Return [X, Y] of the center of cell containing provided text 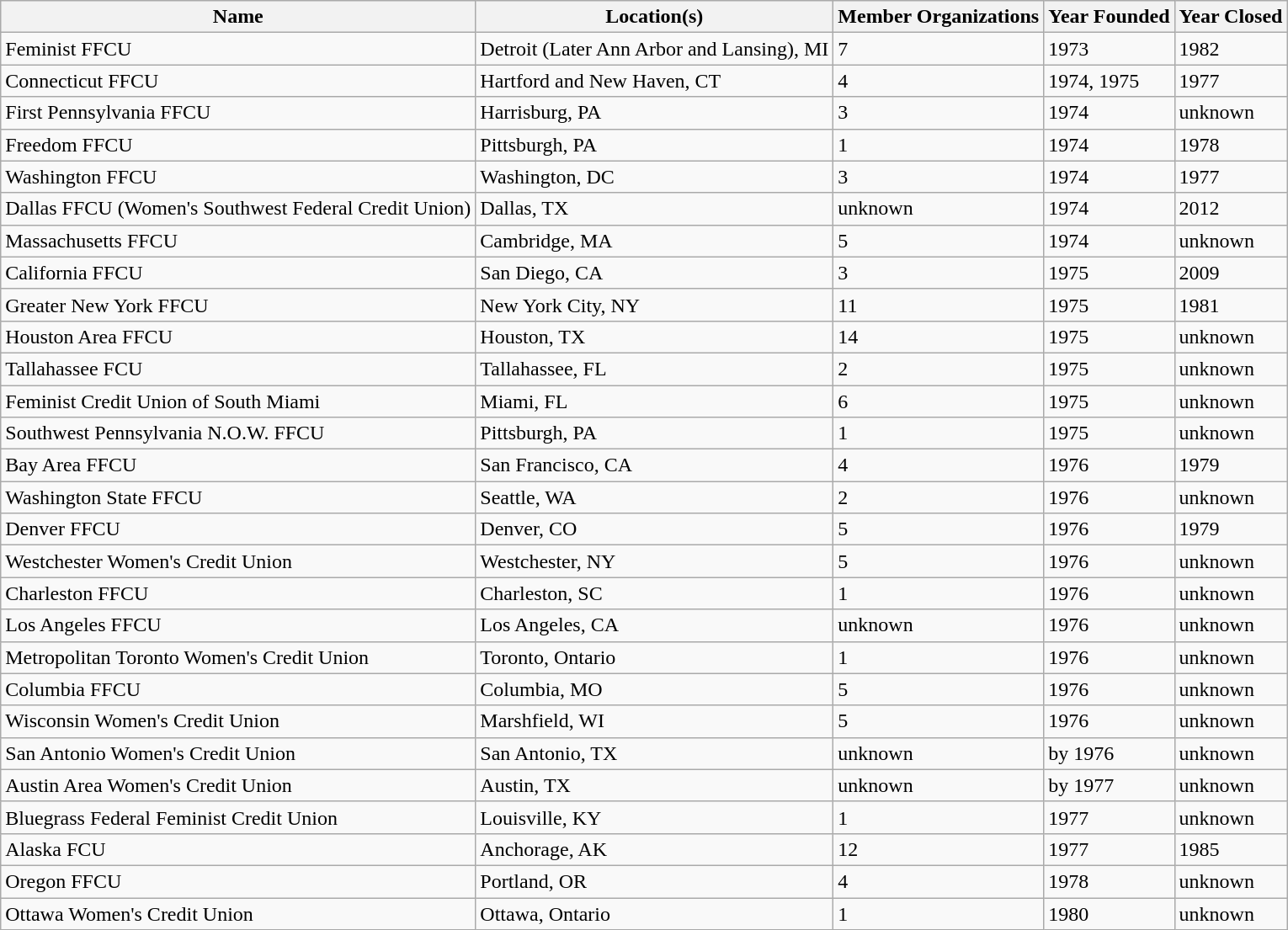
Austin Area Women's Credit Union [238, 785]
Bluegrass Federal Feminist Credit Union [238, 817]
Feminist FFCU [238, 49]
Washington FFCU [238, 177]
Year Founded [1110, 17]
Charleston FFCU [238, 593]
Anchorage, AK [655, 849]
California FFCU [238, 273]
Oregon FFCU [238, 881]
1981 [1231, 305]
Year Closed [1231, 17]
Marshfield, WI [655, 721]
Washington, DC [655, 177]
1974, 1975 [1110, 81]
Tallahassee FCU [238, 369]
San Francisco, CA [655, 465]
Los Angeles FFCU [238, 625]
Washington State FFCU [238, 497]
Columbia FFCU [238, 689]
12 [939, 849]
Greater New York FFCU [238, 305]
Los Angeles, CA [655, 625]
San Antonio Women's Credit Union [238, 753]
Alaska FCU [238, 849]
Dallas, TX [655, 209]
2009 [1231, 273]
New York City, NY [655, 305]
Miami, FL [655, 401]
Massachusetts FFCU [238, 241]
Location(s) [655, 17]
San Diego, CA [655, 273]
Portland, OR [655, 881]
Tallahassee, FL [655, 369]
Detroit (Later Ann Arbor and Lansing), MI [655, 49]
Connecticut FFCU [238, 81]
11 [939, 305]
Seattle, WA [655, 497]
Louisville, KY [655, 817]
Houston Area FFCU [238, 337]
Harrisburg, PA [655, 113]
Wisconsin Women's Credit Union [238, 721]
Denver FFCU [238, 529]
Columbia, MO [655, 689]
1980 [1110, 913]
Ottawa, Ontario [655, 913]
by 1976 [1110, 753]
Westchester Women's Credit Union [238, 561]
First Pennsylvania FFCU [238, 113]
Bay Area FFCU [238, 465]
Name [238, 17]
7 [939, 49]
Cambridge, MA [655, 241]
Dallas FFCU (Women's Southwest Federal Credit Union) [238, 209]
1982 [1231, 49]
Southwest Pennsylvania N.O.W. FFCU [238, 433]
Houston, TX [655, 337]
Feminist Credit Union of South Miami [238, 401]
Denver, CO [655, 529]
Toronto, Ontario [655, 657]
Austin, TX [655, 785]
Member Organizations [939, 17]
1973 [1110, 49]
Ottawa Women's Credit Union [238, 913]
Freedom FFCU [238, 145]
Metropolitan Toronto Women's Credit Union [238, 657]
1985 [1231, 849]
Westchester, NY [655, 561]
Charleston, SC [655, 593]
14 [939, 337]
San Antonio, TX [655, 753]
Hartford and New Haven, CT [655, 81]
2012 [1231, 209]
6 [939, 401]
by 1977 [1110, 785]
